Identify which cell holds the provided text, then report its [x, y] central coordinate. 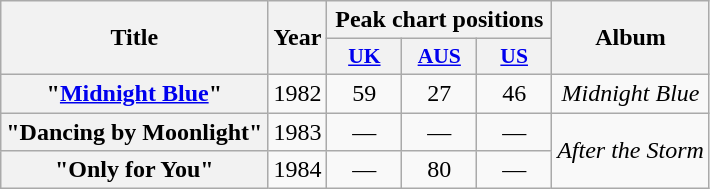
1983 [298, 131]
Midnight Blue [631, 93]
Year [298, 38]
"Dancing by Moonlight" [134, 131]
1984 [298, 170]
Peak chart positions [440, 20]
"Only for You" [134, 170]
46 [514, 93]
UK [364, 57]
59 [364, 93]
27 [440, 93]
Title [134, 38]
Album [631, 38]
1982 [298, 93]
80 [440, 170]
"Midnight Blue" [134, 93]
AUS [440, 57]
After the Storm [631, 150]
US [514, 57]
